For the text-containing cell, return its midpoint in (x, y) coordinate format. 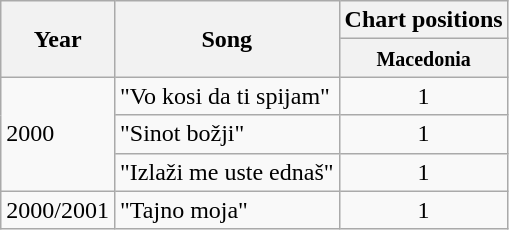
2000/2001 (58, 210)
"Tajno moja" (226, 210)
"Vo kosi da ti spijam" (226, 96)
2000 (58, 134)
Year (58, 39)
"Sinot božji" (226, 134)
Song (226, 39)
"Izlaži me uste ednaš" (226, 172)
Chart positions (424, 20)
Macedonia (424, 58)
